Determine the (x, y) coordinate at the center of the cell enclosing the given text.  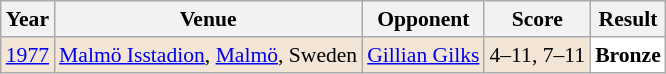
Venue (208, 19)
Gillian Gilks (423, 55)
4–11, 7–11 (537, 55)
Result (628, 19)
Opponent (423, 19)
Year (28, 19)
Malmö Isstadion, Malmö, Sweden (208, 55)
Score (537, 19)
Bronze (628, 55)
1977 (28, 55)
